Return [x, y] of the center of cell containing provided text 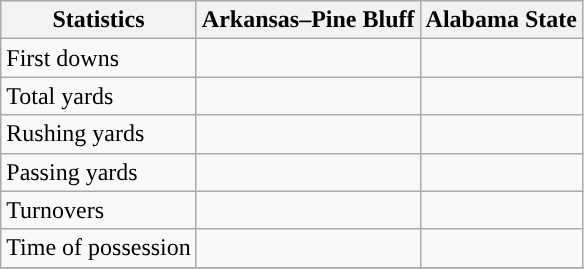
Total yards [99, 96]
Statistics [99, 20]
Rushing yards [99, 134]
Turnovers [99, 210]
Alabama State [501, 20]
Arkansas–Pine Bluff [308, 20]
Time of possession [99, 248]
Passing yards [99, 172]
First downs [99, 58]
